Detect which cell encompasses the target text, then output its [x, y] center coordinate. 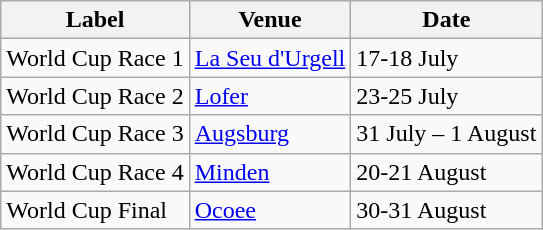
31 July – 1 August [446, 134]
World Cup Race 4 [95, 172]
La Seu d'Urgell [270, 58]
30-31 August [446, 210]
World Cup Race 3 [95, 134]
Lofer [270, 96]
20-21 August [446, 172]
Date [446, 20]
23-25 July [446, 96]
Label [95, 20]
17-18 July [446, 58]
World Cup Race 1 [95, 58]
Augsburg [270, 134]
World Cup Final [95, 210]
Venue [270, 20]
World Cup Race 2 [95, 96]
Ocoee [270, 210]
Minden [270, 172]
